Provide the [X, Y] coordinate of the cell's center where the given text is located.  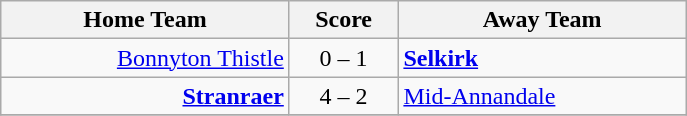
Selkirk [542, 58]
Home Team [146, 20]
Score [344, 20]
Mid-Annandale [542, 96]
Stranraer [146, 96]
0 – 1 [344, 58]
Away Team [542, 20]
4 – 2 [344, 96]
Bonnyton Thistle [146, 58]
